Determine the [X, Y] coordinate at the center of the cell enclosing the given text.  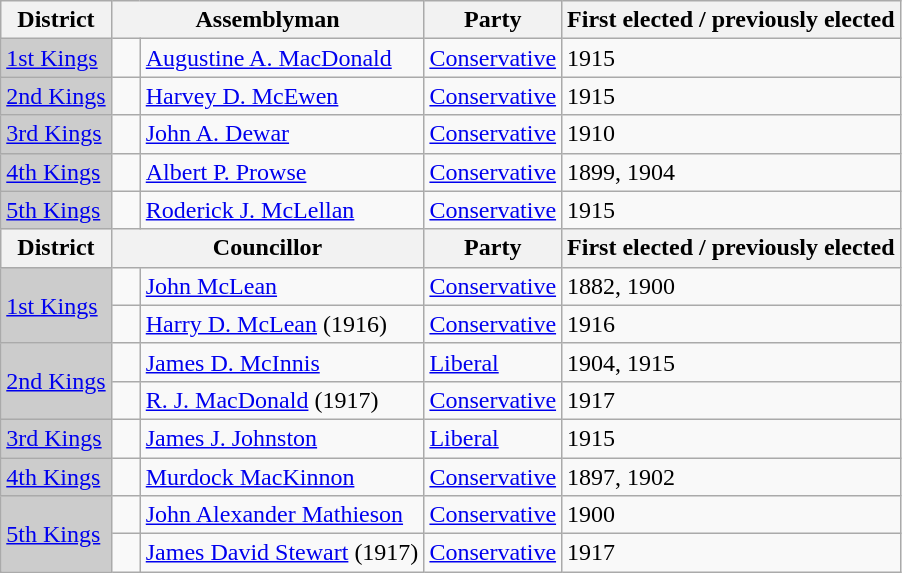
1897, 1902 [732, 477]
Harvey D. McEwen [282, 96]
James David Stewart (1917) [282, 553]
Roderick J. McLellan [282, 210]
Murdock MacKinnon [282, 477]
1899, 1904 [732, 172]
Councillor [268, 248]
R. J. MacDonald (1917) [282, 400]
James J. Johnston [282, 438]
1916 [732, 324]
1900 [732, 515]
1882, 1900 [732, 286]
Augustine A. MacDonald [282, 58]
John Alexander Mathieson [282, 515]
Assemblyman [268, 20]
John McLean [282, 286]
John A. Dewar [282, 134]
Harry D. McLean (1916) [282, 324]
1904, 1915 [732, 362]
James D. McInnis [282, 362]
Albert P. Prowse [282, 172]
1910 [732, 134]
